Return [x, y] of the center of cell containing provided text 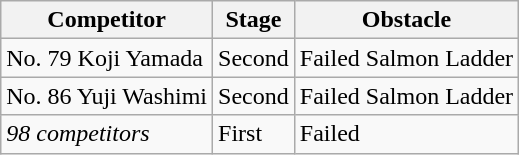
No. 79 Koji Yamada [107, 58]
Obstacle [406, 20]
Failed [406, 134]
98 competitors [107, 134]
No. 86 Yuji Washimi [107, 96]
First [254, 134]
Competitor [107, 20]
Stage [254, 20]
